Locate the cell with the specified text and output its [x, y] center coordinate. 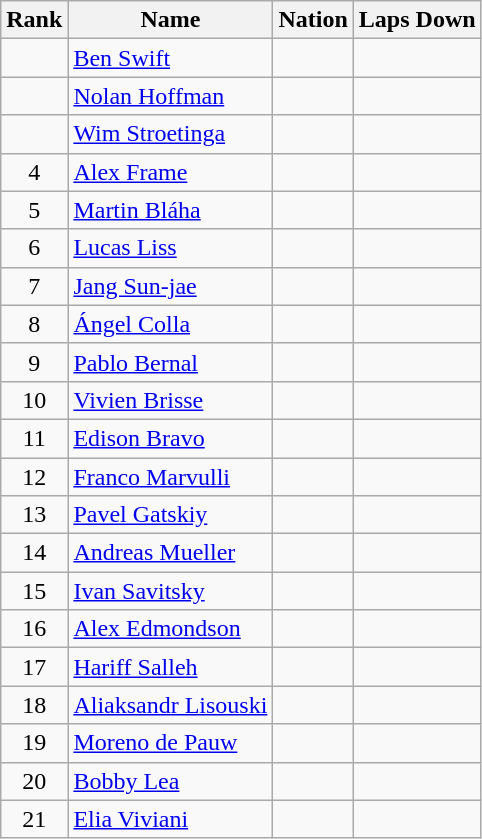
20 [34, 781]
Hariff Salleh [170, 667]
4 [34, 172]
Alex Frame [170, 172]
19 [34, 743]
Moreno de Pauw [170, 743]
Elia Viviani [170, 819]
Ángel Colla [170, 324]
Pavel Gatskiy [170, 515]
Franco Marvulli [170, 477]
Ben Swift [170, 58]
Laps Down [417, 20]
16 [34, 629]
Ivan Savitsky [170, 591]
Bobby Lea [170, 781]
Edison Bravo [170, 438]
Lucas Liss [170, 248]
17 [34, 667]
12 [34, 477]
13 [34, 515]
18 [34, 705]
Nation [313, 20]
Nolan Hoffman [170, 96]
Andreas Mueller [170, 553]
11 [34, 438]
9 [34, 362]
Vivien Brisse [170, 400]
Pablo Bernal [170, 362]
10 [34, 400]
Jang Sun-jae [170, 286]
21 [34, 819]
Rank [34, 20]
Wim Stroetinga [170, 134]
15 [34, 591]
Aliaksandr Lisouski [170, 705]
5 [34, 210]
14 [34, 553]
Name [170, 20]
7 [34, 286]
8 [34, 324]
6 [34, 248]
Martin Bláha [170, 210]
Alex Edmondson [170, 629]
